For the text-containing cell, return its midpoint in [X, Y] coordinate format. 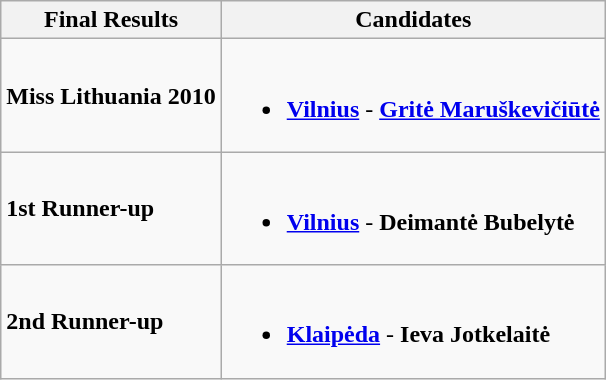
Final Results [111, 20]
Vilnius - Deimantė Bubelytė [413, 208]
2nd Runner-up [111, 322]
Vilnius - Gritė Maruškevičiūtė [413, 96]
1st Runner-up [111, 208]
Miss Lithuania 2010 [111, 96]
Klaipėda - Ieva Jotkelaitė [413, 322]
Candidates [413, 20]
